Provide the (x, y) coordinate of the cell's center where the given text is located.  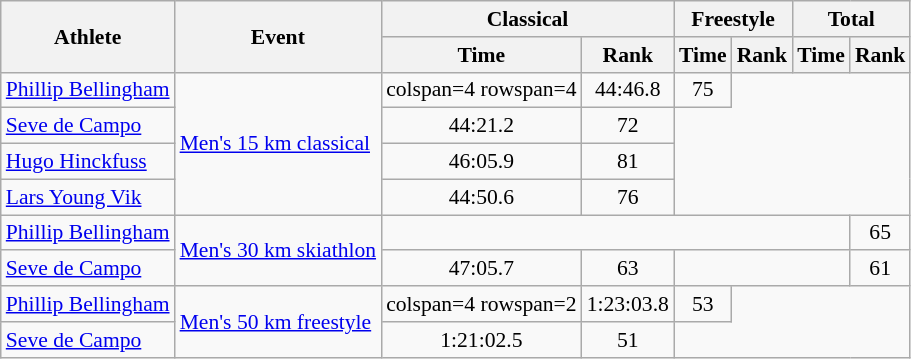
Event (278, 36)
Total (851, 19)
44:21.2 (482, 126)
75 (703, 90)
51 (628, 340)
72 (628, 126)
Men's 50 km freestyle (278, 322)
1:23:03.8 (628, 304)
colspan=4 rowspan=2 (482, 304)
Athlete (88, 36)
Men's 30 km skiathlon (278, 250)
61 (880, 269)
Men's 15 km classical (278, 143)
81 (628, 162)
63 (628, 269)
1:21:02.5 (482, 340)
Hugo Hinckfuss (88, 162)
44:50.6 (482, 197)
44:46.8 (628, 90)
Freestyle (733, 19)
46:05.9 (482, 162)
Classical (528, 19)
76 (628, 197)
colspan=4 rowspan=4 (482, 90)
Lars Young Vik (88, 197)
65 (880, 233)
47:05.7 (482, 269)
53 (703, 304)
